Capture the cell that displays the provided text and extract its (X, Y) central coordinate. 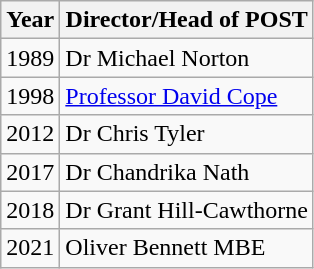
Director/Head of POST (187, 20)
Oliver Bennett MBE (187, 248)
Dr Chris Tyler (187, 134)
1998 (30, 96)
2012 (30, 134)
Professor David Cope (187, 96)
2018 (30, 210)
2021 (30, 248)
Dr Grant Hill-Cawthorne (187, 210)
2017 (30, 172)
1989 (30, 58)
Dr Chandrika Nath (187, 172)
Year (30, 20)
Dr Michael Norton (187, 58)
